For the text-containing cell, return its midpoint in (x, y) coordinate format. 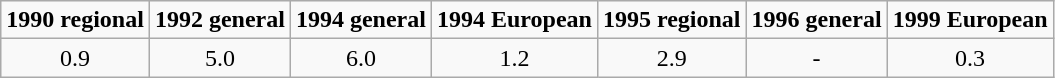
- (816, 58)
1992 general (220, 20)
6.0 (360, 58)
1.2 (514, 58)
0.3 (970, 58)
1990 regional (76, 20)
1994 general (360, 20)
1996 general (816, 20)
1995 regional (672, 20)
5.0 (220, 58)
1999 European (970, 20)
2.9 (672, 58)
1994 European (514, 20)
0.9 (76, 58)
